Scan for the cell matching the given text and deliver its (X, Y) coordinate at center. 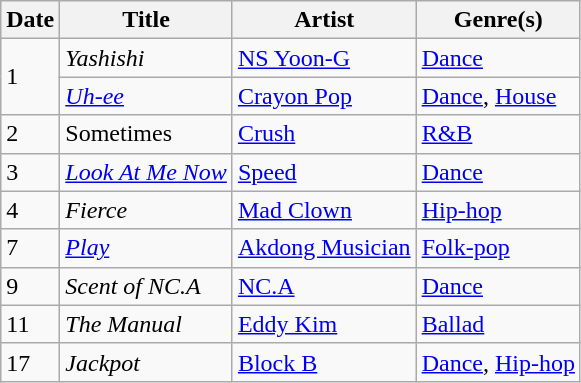
Look At Me Now (146, 172)
3 (30, 172)
1 (30, 77)
Akdong Musician (324, 248)
Crush (324, 134)
Date (30, 20)
Dance, House (498, 96)
Play (146, 248)
Fierce (146, 210)
7 (30, 248)
17 (30, 362)
Hip-hop (498, 210)
Mad Clown (324, 210)
Artist (324, 20)
9 (30, 286)
Block B (324, 362)
2 (30, 134)
Folk-pop (498, 248)
Sometimes (146, 134)
Crayon Pop (324, 96)
Title (146, 20)
4 (30, 210)
NS Yoon-G (324, 58)
NC.A (324, 286)
Uh-ee (146, 96)
Ballad (498, 324)
Yashishi (146, 58)
11 (30, 324)
Eddy Kim (324, 324)
The Manual (146, 324)
R&B (498, 134)
Speed (324, 172)
Dance, Hip-hop (498, 362)
Jackpot (146, 362)
Scent of NC.A (146, 286)
Genre(s) (498, 20)
